Scan for the cell matching the given text and deliver its [X, Y] coordinate at center. 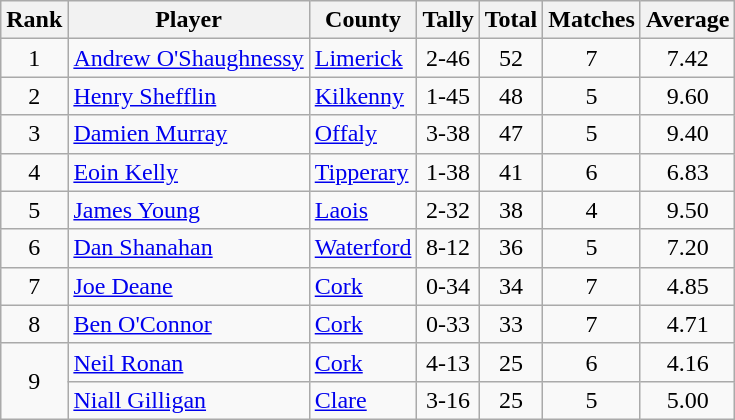
Neil Ronan [188, 362]
8 [34, 324]
48 [511, 96]
9.60 [688, 96]
Niall Gilligan [188, 400]
1-45 [448, 96]
Joe Deane [188, 286]
Total [511, 20]
Limerick [363, 58]
Eoin Kelly [188, 172]
3-16 [448, 400]
9.50 [688, 210]
2-46 [448, 58]
Offaly [363, 134]
7.42 [688, 58]
Clare [363, 400]
Ben O'Connor [188, 324]
Tipperary [363, 172]
1 [34, 58]
4.16 [688, 362]
Laois [363, 210]
James Young [188, 210]
0-34 [448, 286]
36 [511, 248]
6.83 [688, 172]
Dan Shanahan [188, 248]
Matches [592, 20]
Henry Shefflin [188, 96]
Tally [448, 20]
2-32 [448, 210]
7.20 [688, 248]
County [363, 20]
Average [688, 20]
Player [188, 20]
Rank [34, 20]
3 [34, 134]
38 [511, 210]
41 [511, 172]
9.40 [688, 134]
9 [34, 381]
0-33 [448, 324]
2 [34, 96]
8-12 [448, 248]
Andrew O'Shaughnessy [188, 58]
4.85 [688, 286]
3-38 [448, 134]
47 [511, 134]
5.00 [688, 400]
Waterford [363, 248]
52 [511, 58]
33 [511, 324]
Kilkenny [363, 96]
Damien Murray [188, 134]
34 [511, 286]
1-38 [448, 172]
4.71 [688, 324]
4-13 [448, 362]
